For the text-containing cell, return its midpoint in [x, y] coordinate format. 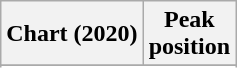
Chart (2020) [72, 34]
Peak position [189, 34]
